Provide the [X, Y] coordinate of the cell's center where the given text is located.  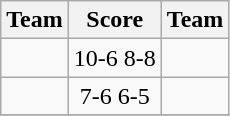
7-6 6-5 [114, 96]
10-6 8-8 [114, 58]
Score [114, 20]
